Extract the (x, y) coordinate from the center of the cell holding the provided text.  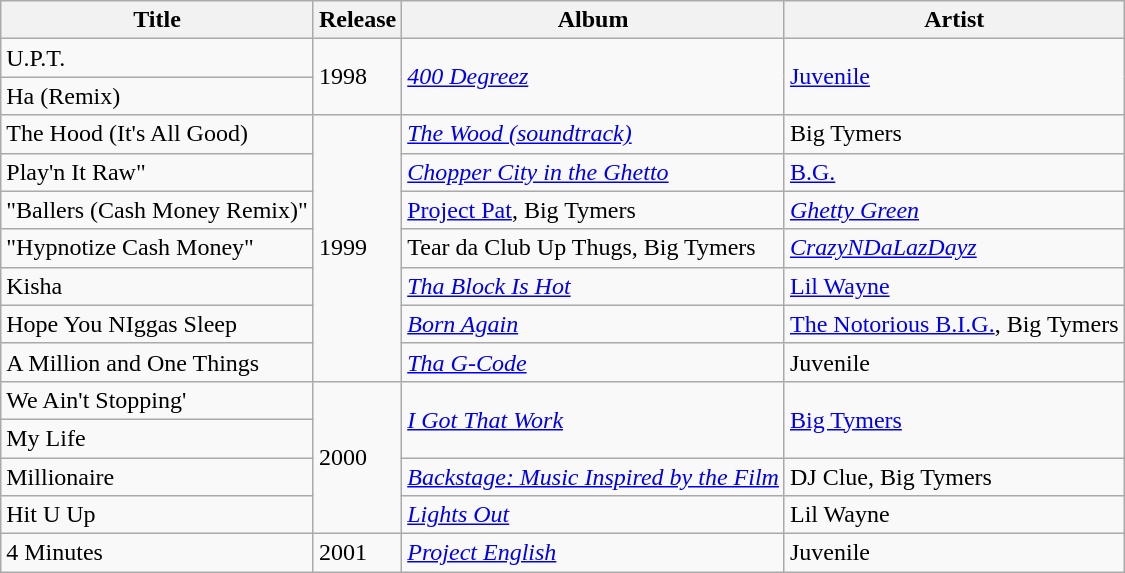
1999 (357, 248)
Album (594, 20)
Hit U Up (158, 515)
2001 (357, 553)
Ghetty Green (954, 210)
"Ballers (Cash Money Remix)" (158, 210)
Play'n It Raw" (158, 172)
Lights Out (594, 515)
A Million and One Things (158, 362)
My Life (158, 438)
400 Degreez (594, 77)
Artist (954, 20)
The Wood (soundtrack) (594, 134)
Kisha (158, 286)
Project English (594, 553)
4 Minutes (158, 553)
1998 (357, 77)
CrazyNDaLazDayz (954, 248)
The Hood (It's All Good) (158, 134)
B.G. (954, 172)
Millionaire (158, 477)
The Notorious B.I.G., Big Tymers (954, 324)
Tha Block Is Hot (594, 286)
Release (357, 20)
Born Again (594, 324)
I Got That Work (594, 419)
Project Pat, Big Tymers (594, 210)
Hope You NIggas Sleep (158, 324)
"Hypnotize Cash Money" (158, 248)
Title (158, 20)
We Ain't Stopping' (158, 400)
Chopper City in the Ghetto (594, 172)
Backstage: Music Inspired by the Film (594, 477)
Ha (Remix) (158, 96)
DJ Clue, Big Tymers (954, 477)
Tha G-Code (594, 362)
U.P.T. (158, 58)
2000 (357, 457)
Tear da Club Up Thugs, Big Tymers (594, 248)
